For the text-containing cell, return its midpoint in (X, Y) coordinate format. 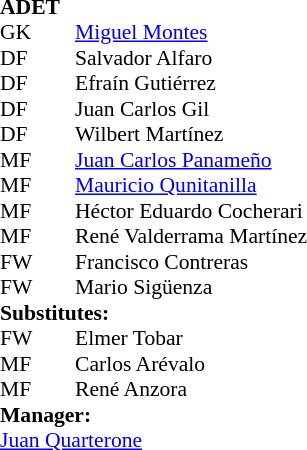
GK (19, 33)
Salvador Alfaro (191, 58)
Miguel Montes (191, 33)
Efraín Gutiérrez (191, 83)
Juan Carlos Panameño (191, 160)
Carlos Arévalo (191, 364)
Héctor Eduardo Cocherari (191, 211)
Mauricio Qunitanilla (191, 185)
Substitutes: (154, 313)
Mario Sigüenza (191, 287)
René Valderrama Martínez (191, 237)
Juan Carlos Gil (191, 109)
Francisco Contreras (191, 262)
Manager: (154, 415)
Wilbert Martínez (191, 135)
Elmer Tobar (191, 339)
René Anzora (191, 389)
